Determine the (x, y) coordinate at the center of the cell enclosing the given text.  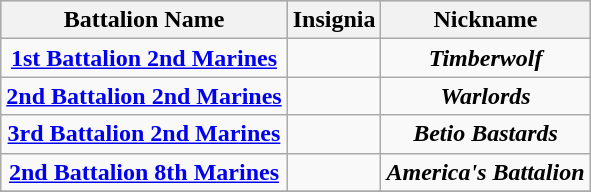
Nickname (486, 20)
1st Battalion 2nd Marines (144, 58)
2nd Battalion 8th Marines (144, 172)
Betio Bastards (486, 134)
America's Battalion (486, 172)
Warlords (486, 96)
Insignia (334, 20)
2nd Battalion 2nd Marines (144, 96)
3rd Battalion 2nd Marines (144, 134)
Battalion Name (144, 20)
Timberwolf (486, 58)
